Extract the [x, y] coordinate from the center of the cell holding the provided text.  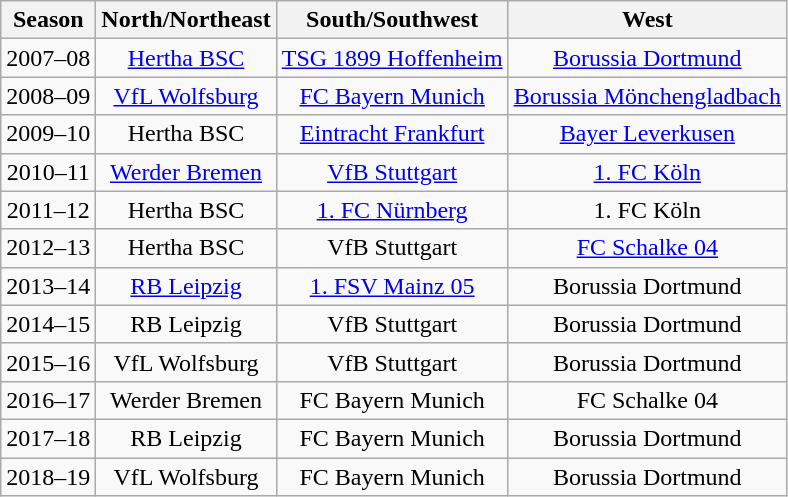
1. FSV Mainz 05 [392, 286]
2010–11 [48, 172]
TSG 1899 Hoffenheim [392, 58]
Borussia Mönchengladbach [647, 96]
2007–08 [48, 58]
Bayer Leverkusen [647, 134]
2015–16 [48, 362]
2012–13 [48, 248]
South/Southwest [392, 20]
North/Northeast [186, 20]
2016–17 [48, 400]
2009–10 [48, 134]
West [647, 20]
2014–15 [48, 324]
2008–09 [48, 96]
2018–19 [48, 477]
2011–12 [48, 210]
1. FC Nürnberg [392, 210]
Eintracht Frankfurt [392, 134]
Season [48, 20]
2017–18 [48, 438]
2013–14 [48, 286]
